Locate the cell with the specified text and output its (x, y) center coordinate. 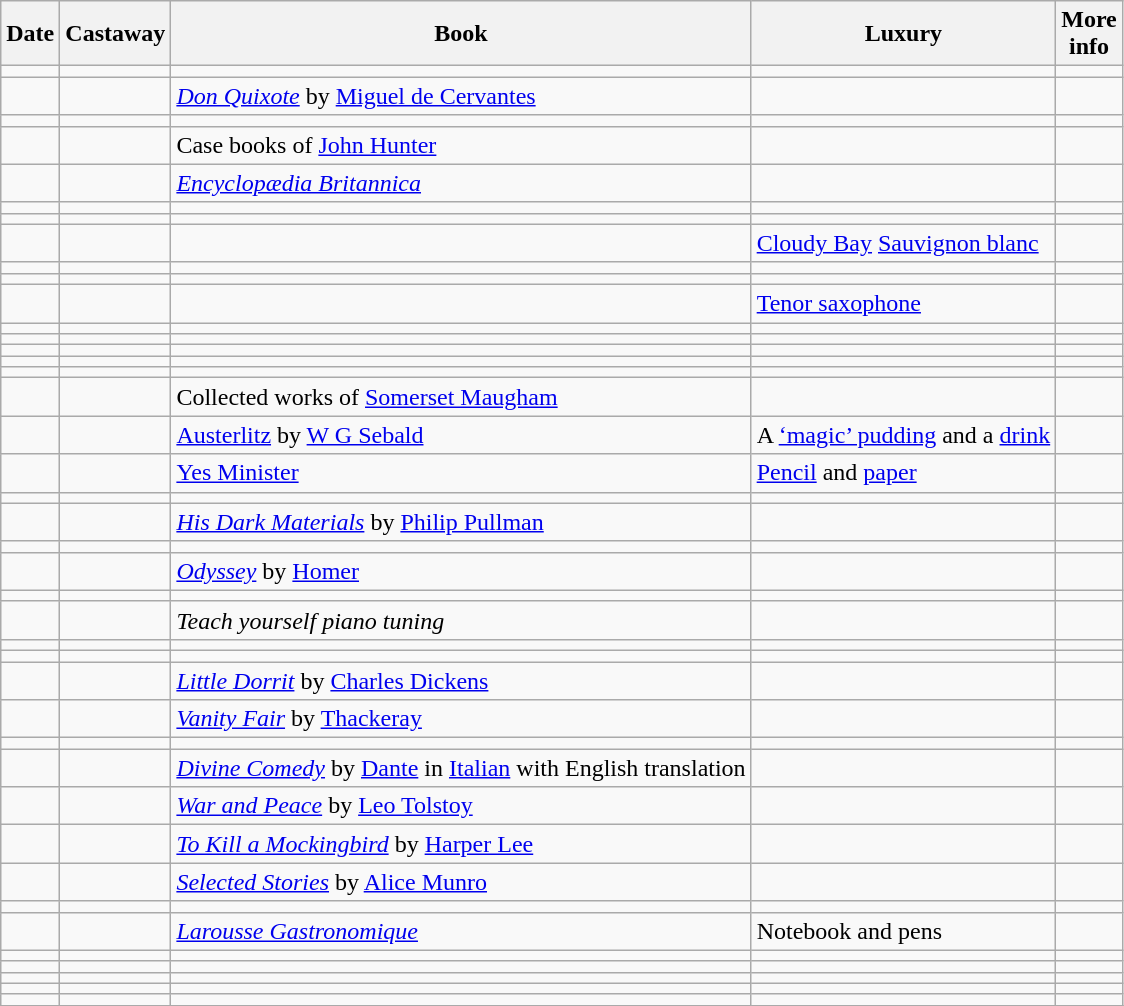
Case books of John Hunter (461, 145)
Encyclopædia Britannica (461, 183)
Moreinfo (1090, 34)
Teach yourself piano tuning (461, 620)
Vanity Fair by Thackeray (461, 719)
A ‘magic’ pudding and a drink (904, 435)
Date (30, 34)
Notebook and pens (904, 931)
To Kill a Mockingbird by Harper Lee (461, 844)
His Dark Materials by Philip Pullman (461, 522)
War and Peace by Leo Tolstoy (461, 806)
Little Dorrit by Charles Dickens (461, 681)
Collected works of Somerset Maugham (461, 397)
Castaway (116, 34)
Selected Stories by Alice Munro (461, 882)
Luxury (904, 34)
Divine Comedy by Dante in Italian with English translation (461, 768)
Don Quixote by Miguel de Cervantes (461, 96)
Cloudy Bay Sauvignon blanc (904, 243)
Odyssey by Homer (461, 571)
Book (461, 34)
Larousse Gastronomique (461, 931)
Tenor saxophone (904, 303)
Yes Minister (461, 473)
Pencil and paper (904, 473)
Austerlitz by W G Sebald (461, 435)
